Scan for the cell matching the given text and deliver its (X, Y) coordinate at center. 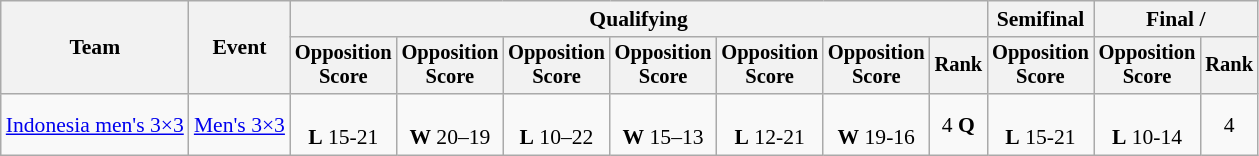
L 12-21 (770, 124)
Final / (1176, 19)
Event (240, 48)
4 (1229, 124)
Men's 3×3 (240, 124)
Team (95, 48)
W 20–19 (450, 124)
W 15–13 (664, 124)
L 10–22 (556, 124)
Indonesia men's 3×3 (95, 124)
Semifinal (1040, 19)
W 19-16 (876, 124)
Qualifying (638, 19)
L 10-14 (1148, 124)
4 Q (959, 124)
